Pinpoint the cell where the given text exists, returning its [x, y] midpoint coordinate. 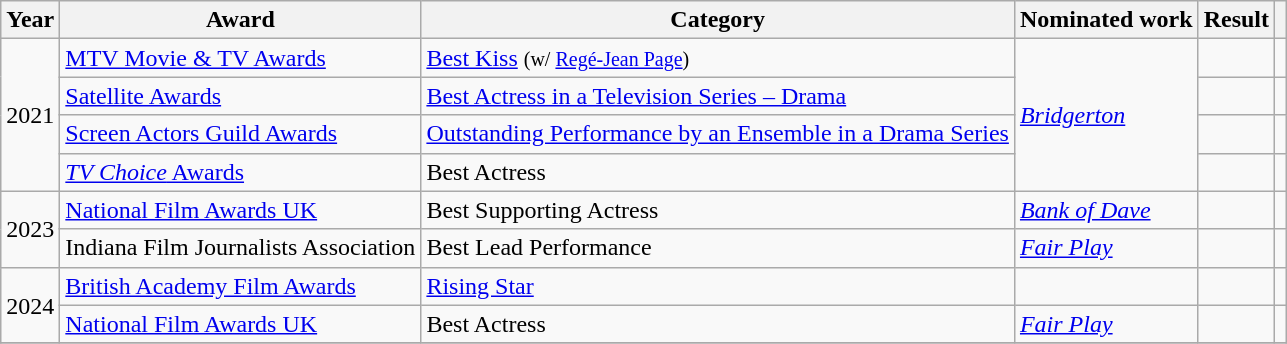
Year [30, 20]
Nominated work [1106, 20]
2023 [30, 229]
Category [718, 20]
Best Lead Performance [718, 248]
Rising Star [718, 286]
Satellite Awards [240, 96]
Bank of Dave [1106, 210]
Best Kiss (w/ Regé-Jean Page) [718, 58]
2021 [30, 115]
TV Choice Awards [240, 172]
Best Supporting Actress [718, 210]
Award [240, 20]
Screen Actors Guild Awards [240, 134]
British Academy Film Awards [240, 286]
Bridgerton [1106, 115]
2024 [30, 305]
Indiana Film Journalists Association [240, 248]
Result [1236, 20]
Best Actress in a Television Series – Drama [718, 96]
Outstanding Performance by an Ensemble in a Drama Series [718, 134]
MTV Movie & TV Awards [240, 58]
